Return (X, Y) of the center of cell containing provided text 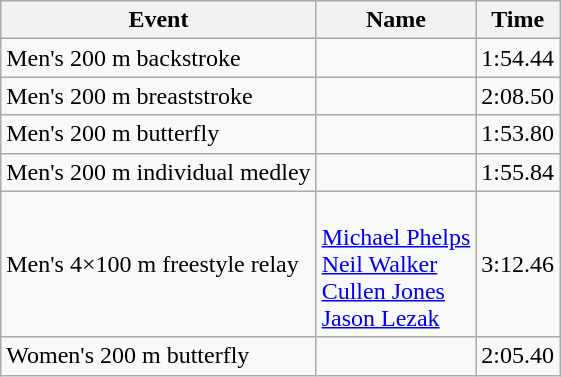
Men's 200 m breaststroke (158, 96)
1:54.44 (518, 58)
3:12.46 (518, 264)
1:53.80 (518, 134)
2:05.40 (518, 356)
Event (158, 20)
2:08.50 (518, 96)
Women's 200 m butterfly (158, 356)
1:55.84 (518, 172)
Time (518, 20)
Men's 200 m butterfly (158, 134)
Men's 4×100 m freestyle relay (158, 264)
Michael PhelpsNeil WalkerCullen JonesJason Lezak (396, 264)
Men's 200 m backstroke (158, 58)
Men's 200 m individual medley (158, 172)
Name (396, 20)
